Extract the [x, y] coordinate from the center of the cell holding the provided text.  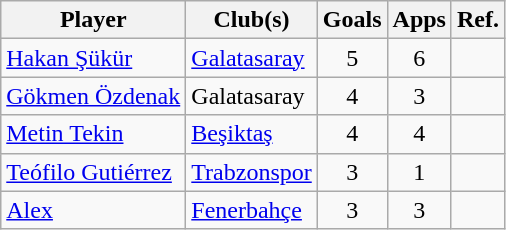
5 [352, 58]
Trabzonspor [252, 172]
Beşiktaş [252, 134]
Club(s) [252, 20]
Apps [419, 20]
6 [419, 58]
Player [94, 20]
Metin Tekin [94, 134]
1 [419, 172]
Teófilo Gutiérrez [94, 172]
Alex [94, 210]
Ref. [478, 20]
Hakan Şükür [94, 58]
Fenerbahçe [252, 210]
Goals [352, 20]
Gökmen Özdenak [94, 96]
